Extract the [X, Y] coordinate from the center of the cell holding the provided text.  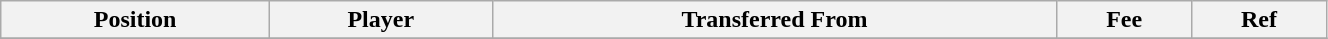
Transferred From [774, 20]
Ref [1260, 20]
Player [380, 20]
Fee [1124, 20]
Position [136, 20]
